Pinpoint the cell where the given text exists, returning its [X, Y] midpoint coordinate. 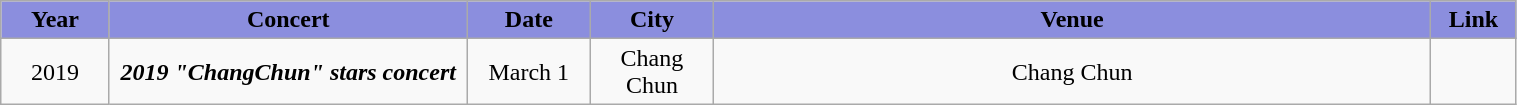
Concert [288, 20]
Venue [1072, 20]
2019 [55, 72]
City [652, 20]
March 1 [528, 72]
2019 "ChangChun" stars concert [288, 72]
Date [528, 20]
Link [1474, 20]
Year [55, 20]
